Provide the (X, Y) coordinate of the cell's center where the given text is located.  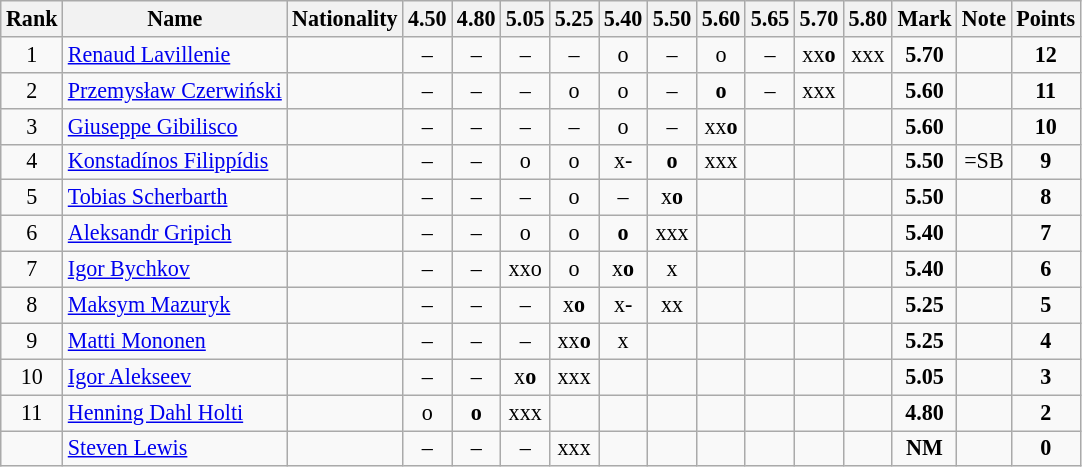
Igor Bychkov (175, 269)
Points (1046, 18)
Mark (924, 18)
Igor Alekseev (175, 377)
Matti Mononen (175, 341)
0 (1046, 448)
Renaud Lavillenie (175, 54)
Henning Dahl Holti (175, 412)
Przemysław Czerwiński (175, 90)
5.80 (868, 18)
5.65 (770, 18)
=SB (984, 162)
xx (672, 305)
Tobias Scherbarth (175, 198)
1 (32, 54)
Note (984, 18)
Aleksandr Gripich (175, 233)
4.50 (428, 18)
Maksym Mazuryk (175, 305)
Nationality (345, 18)
Name (175, 18)
NM (924, 448)
Rank (32, 18)
12 (1046, 54)
Konstadínos Filippídis (175, 162)
Steven Lewis (175, 448)
Giuseppe Gibilisco (175, 126)
